Provide the (X, Y) coordinate of the cell's center where the given text is located.  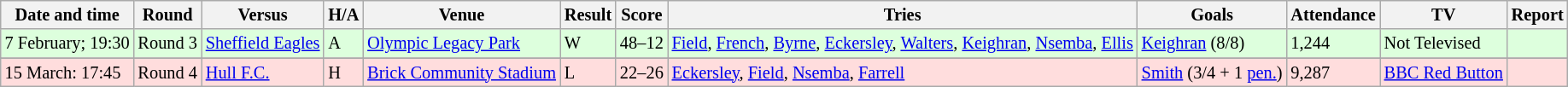
1,244 (1332, 43)
9,287 (1332, 72)
Versus (263, 14)
Hull F.C. (263, 72)
Sheffield Eagles (263, 43)
Result (588, 14)
Attendance (1332, 14)
48–12 (642, 43)
W (588, 43)
Keighran (8/8) (1213, 43)
TV (1443, 14)
Date and time (67, 14)
Venue (461, 14)
Smith (3/4 + 1 pen.) (1213, 72)
15 March: 17:45 (67, 72)
Round (167, 14)
7 February; 19:30 (67, 43)
Report (1537, 14)
BBC Red Button (1443, 72)
L (588, 72)
Eckersley, Field, Nsemba, Farrell (903, 72)
Round 4 (167, 72)
Score (642, 14)
Not Televised (1443, 43)
Tries (903, 14)
Brick Community Stadium (461, 72)
Goals (1213, 14)
22–26 (642, 72)
H/A (343, 14)
H (343, 72)
Round 3 (167, 43)
Field, French, Byrne, Eckersley, Walters, Keighran, Nsemba, Ellis (903, 43)
Olympic Legacy Park (461, 43)
A (343, 43)
